Locate the cell with the specified text and output its (X, Y) center coordinate. 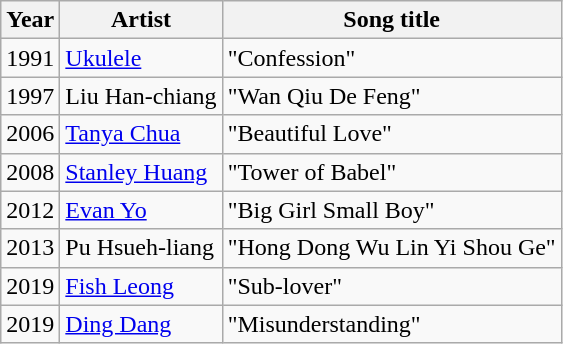
2013 (30, 248)
"Misunderstanding" (392, 324)
Pu Hsueh-liang (141, 248)
2006 (30, 134)
Stanley Huang (141, 172)
2012 (30, 210)
Fish Leong (141, 286)
Evan Yo (141, 210)
Year (30, 20)
1997 (30, 96)
"Wan Qiu De Feng" (392, 96)
Liu Han-chiang (141, 96)
"Big Girl Small Boy" (392, 210)
1991 (30, 58)
"Confession" (392, 58)
"Tower of Babel" (392, 172)
"Sub-lover" (392, 286)
Artist (141, 20)
Ukulele (141, 58)
"Beautiful Love" (392, 134)
Tanya Chua (141, 134)
Ding Dang (141, 324)
2008 (30, 172)
"Hong Dong Wu Lin Yi Shou Ge" (392, 248)
Song title (392, 20)
